Output the (X, Y) coordinate of the center of the cell containing the given text.  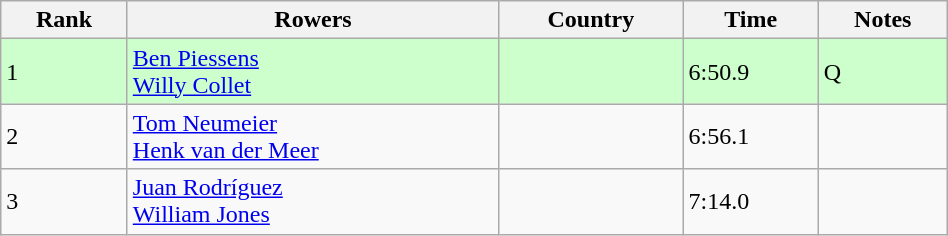
Tom NeumeierHenk van der Meer (312, 136)
1 (64, 72)
Juan RodríguezWilliam Jones (312, 202)
6:56.1 (750, 136)
Country (591, 20)
2 (64, 136)
7:14.0 (750, 202)
6:50.9 (750, 72)
Ben PiessensWilly Collet (312, 72)
Rank (64, 20)
Q (882, 72)
3 (64, 202)
Time (750, 20)
Rowers (312, 20)
Notes (882, 20)
